Pinpoint the cell where the given text exists, returning its (x, y) midpoint coordinate. 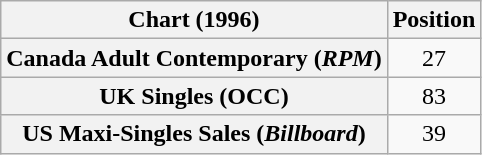
Position (434, 20)
39 (434, 134)
Canada Adult Contemporary (RPM) (194, 58)
83 (434, 96)
27 (434, 58)
US Maxi-Singles Sales (Billboard) (194, 134)
UK Singles (OCC) (194, 96)
Chart (1996) (194, 20)
